Provide the [x, y] coordinate of the cell's center where the given text is located.  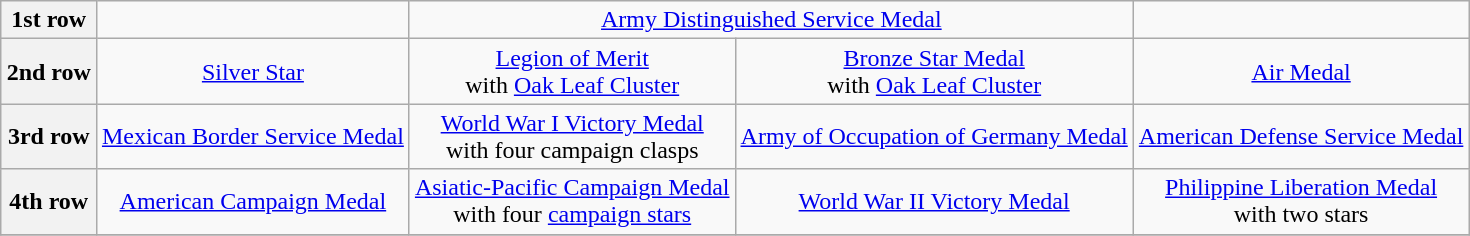
World War II Victory Medal [934, 202]
Philippine Liberation Medal with two stars [1301, 202]
Legion of Merit with Oak Leaf Cluster [572, 72]
American Defense Service Medal [1301, 136]
Mexican Border Service Medal [252, 136]
4th row [48, 202]
Silver Star [252, 72]
2nd row [48, 72]
Air Medal [1301, 72]
Army Distinguished Service Medal [771, 20]
Asiatic-Pacific Campaign Medal with four campaign stars [572, 202]
Bronze Star Medal with Oak Leaf Cluster [934, 72]
Army of Occupation of Germany Medal [934, 136]
3rd row [48, 136]
World War I Victory Medal with four campaign clasps [572, 136]
American Campaign Medal [252, 202]
1st row [48, 20]
